Determine the (x, y) coordinate at the center of the cell enclosing the given text.  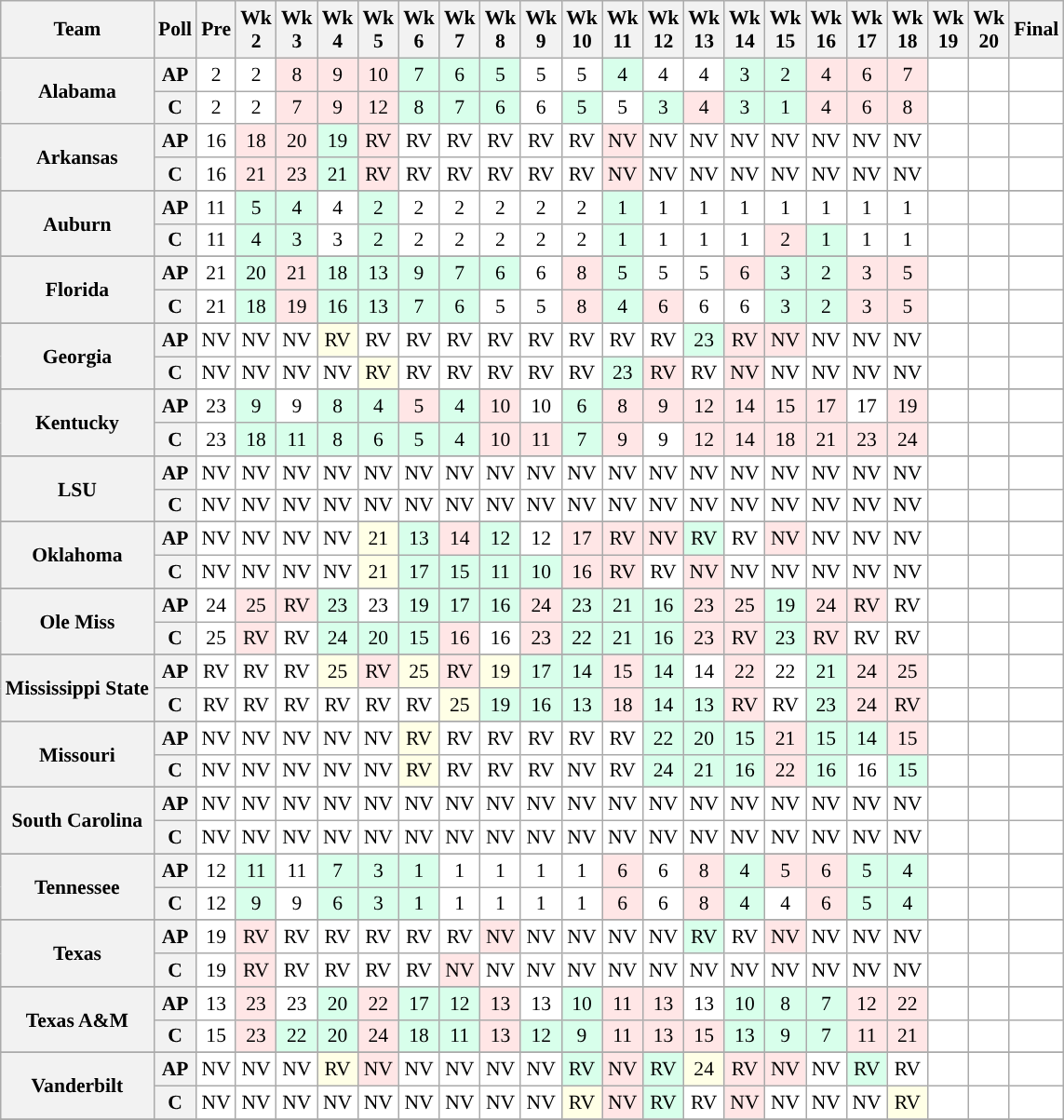
LSU (77, 490)
Wk9 (541, 30)
Kentucky (77, 423)
Florida (77, 290)
Oklahoma (77, 555)
Wk18 (908, 30)
Alabama (77, 91)
Wk16 (827, 30)
Final (1036, 30)
Tennessee (77, 886)
Auburn (77, 223)
Wk11 (623, 30)
Wk12 (664, 30)
Wk10 (582, 30)
Team (77, 30)
Mississippi State (77, 689)
South Carolina (77, 821)
Wk5 (378, 30)
Wk13 (704, 30)
Arkansas (77, 158)
Poll (175, 30)
Wk20 (989, 30)
Pre (216, 30)
Wk4 (338, 30)
Wk14 (745, 30)
Wk2 (256, 30)
Ole Miss (77, 622)
Georgia (77, 356)
Texas (77, 953)
Wk6 (419, 30)
Wk19 (949, 30)
Wk8 (501, 30)
Missouri (77, 754)
Wk7 (460, 30)
Vanderbilt (77, 1086)
Wk15 (786, 30)
Wk3 (297, 30)
Texas A&M (77, 1020)
Wk17 (867, 30)
